Return (x, y) of the center of cell containing provided text 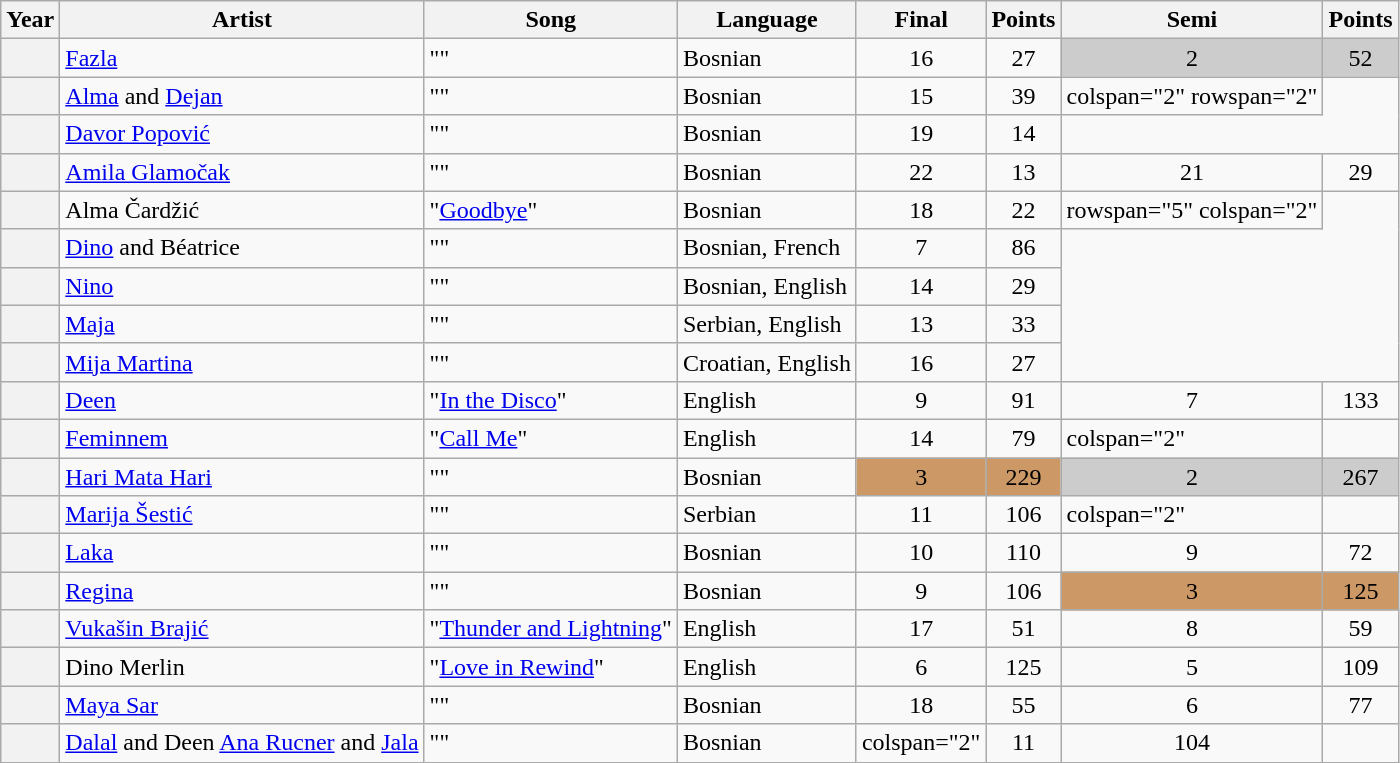
Laka (242, 553)
Amila Glamočak (242, 172)
"Thunder and Lightning" (550, 629)
rowspan="5" colspan="2" (1192, 210)
colspan="2" rowspan="2" (1192, 96)
Alma Čardžić (242, 210)
Marija Šestić (242, 515)
86 (1024, 248)
39 (1024, 96)
Dalal and Deen Ana Rucner and Jala (242, 743)
Serbian, English (766, 324)
Maja (242, 324)
Vukašin Brajić (242, 629)
Language (766, 20)
Bosnian, English (766, 286)
Dino Merlin (242, 667)
Artist (242, 20)
Serbian (766, 515)
Croatian, English (766, 362)
10 (921, 553)
104 (1192, 743)
Bosnian, French (766, 248)
Nino (242, 286)
55 (1024, 705)
Song (550, 20)
267 (1360, 477)
21 (1192, 172)
Deen (242, 400)
72 (1360, 553)
"Goodbye" (550, 210)
91 (1024, 400)
109 (1360, 667)
Regina (242, 591)
"Call Me" (550, 438)
Hari Mata Hari (242, 477)
33 (1024, 324)
Dino and Béatrice (242, 248)
19 (921, 134)
8 (1192, 629)
Mija Martina (242, 362)
Alma and Dejan (242, 96)
59 (1360, 629)
Maya Sar (242, 705)
Year (30, 20)
Final (921, 20)
Feminnem (242, 438)
133 (1360, 400)
Davor Popović (242, 134)
110 (1024, 553)
51 (1024, 629)
5 (1192, 667)
"Love in Rewind" (550, 667)
77 (1360, 705)
"In the Disco" (550, 400)
229 (1024, 477)
52 (1360, 58)
79 (1024, 438)
Semi (1192, 20)
Fazla (242, 58)
17 (921, 629)
15 (921, 96)
